Scan for the cell matching the given text and deliver its (X, Y) coordinate at center. 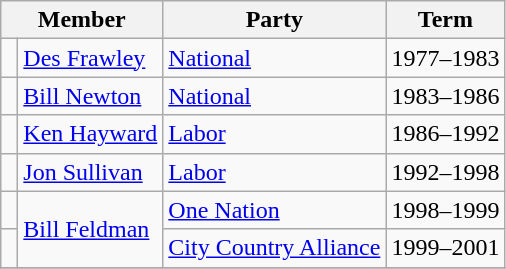
1977–1983 (446, 58)
Des Frawley (90, 58)
Member (82, 20)
One Nation (274, 210)
Term (446, 20)
Bill Feldman (90, 229)
1986–1992 (446, 134)
Bill Newton (90, 96)
1998–1999 (446, 210)
1992–1998 (446, 172)
City Country Alliance (274, 248)
Jon Sullivan (90, 172)
Ken Hayward (90, 134)
1983–1986 (446, 96)
Party (274, 20)
1999–2001 (446, 248)
